Scan for the cell matching the given text and deliver its [x, y] coordinate at center. 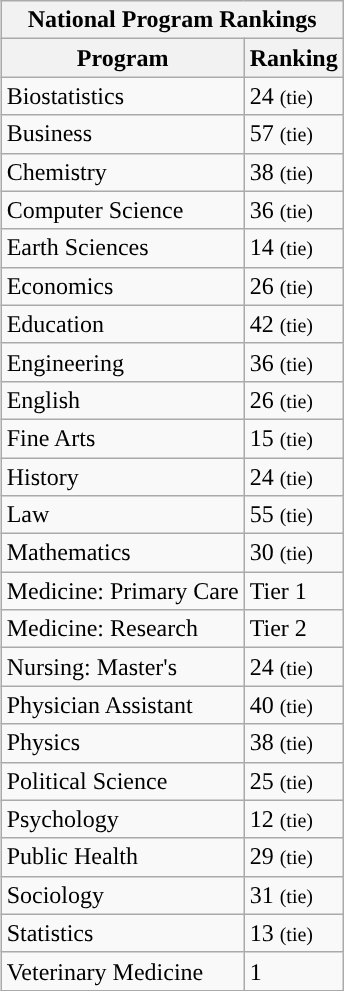
Physician Assistant [122, 705]
Earth Sciences [122, 248]
Physics [122, 743]
Medicine: Research [122, 629]
25 (tie) [294, 781]
Public Health [122, 857]
Statistics [122, 933]
40 (tie) [294, 705]
Medicine: Primary Care [122, 591]
30 (tie) [294, 553]
Program [122, 58]
Tier 2 [294, 629]
Ranking [294, 58]
1 [294, 971]
Political Science [122, 781]
57 (tie) [294, 134]
Engineering [122, 362]
42 (tie) [294, 324]
12 (tie) [294, 819]
National Program Rankings [172, 20]
Fine Arts [122, 438]
Business [122, 134]
Chemistry [122, 172]
Tier 1 [294, 591]
Computer Science [122, 210]
Biostatistics [122, 96]
15 (tie) [294, 438]
Psychology [122, 819]
55 (tie) [294, 515]
13 (tie) [294, 933]
Sociology [122, 895]
14 (tie) [294, 248]
Nursing: Master's [122, 667]
Mathematics [122, 553]
Economics [122, 286]
Veterinary Medicine [122, 971]
31 (tie) [294, 895]
Education [122, 324]
English [122, 400]
29 (tie) [294, 857]
Law [122, 515]
History [122, 477]
